From the cell containing the given text, extract its center point as (X, Y) coordinate. 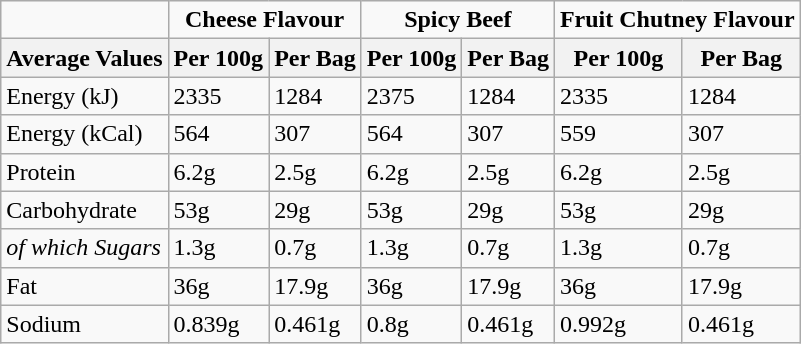
Energy (kJ) (84, 96)
0.839g (218, 324)
0.992g (618, 324)
Spicy Beef (458, 20)
0.8g (412, 324)
of which Sugars (84, 248)
Cheese Flavour (264, 20)
Average Values (84, 58)
Sodium (84, 324)
Energy (kCal) (84, 134)
Protein (84, 172)
559 (618, 134)
Carbohydrate (84, 210)
Fruit Chutney Flavour (677, 20)
2375 (412, 96)
Fat (84, 286)
